Detect which cell encompasses the target text, then output its (X, Y) center coordinate. 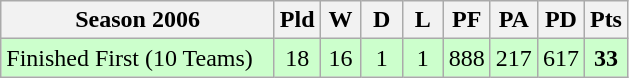
617 (560, 58)
Pts (606, 20)
Pld (297, 20)
888 (466, 58)
217 (514, 58)
D (382, 20)
Finished First (10 Teams) (138, 58)
PF (466, 20)
PD (560, 20)
Season 2006 (138, 20)
W (340, 20)
33 (606, 58)
PA (514, 20)
L (422, 20)
18 (297, 58)
16 (340, 58)
